Locate the cell with the specified text and output its [X, Y] center coordinate. 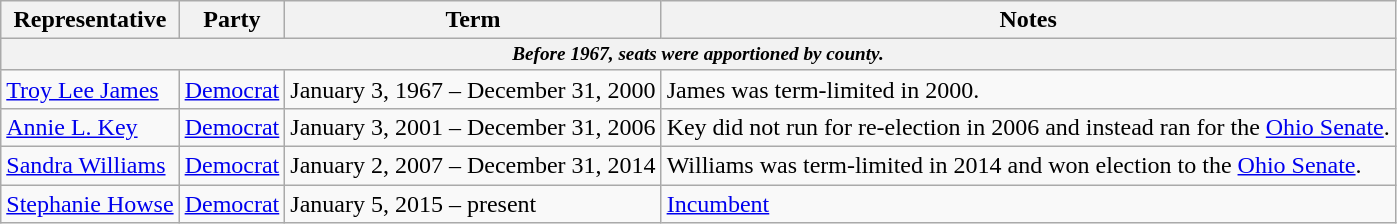
Representative [90, 20]
January 2, 2007 – December 31, 2014 [473, 166]
Williams was term-limited in 2014 and won election to the Ohio Senate. [1028, 166]
Incumbent [1028, 204]
January 5, 2015 – present [473, 204]
Sandra Williams [90, 166]
Term [473, 20]
Key did not run for re-election in 2006 and instead ran for the Ohio Senate. [1028, 128]
Party [232, 20]
January 3, 2001 – December 31, 2006 [473, 128]
Annie L. Key [90, 128]
Notes [1028, 20]
January 3, 1967 – December 31, 2000 [473, 89]
Before 1967, seats were apportioned by county. [698, 55]
Troy Lee James [90, 89]
James was term-limited in 2000. [1028, 89]
Stephanie Howse [90, 204]
